Pinpoint the cell where the given text exists, returning its [x, y] midpoint coordinate. 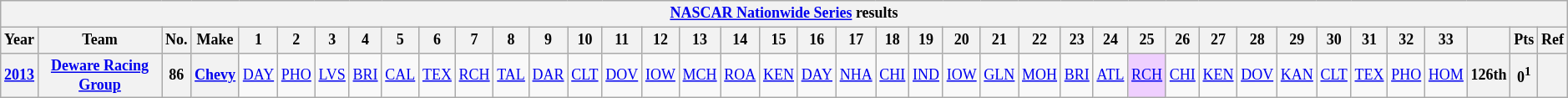
25 [1147, 40]
MOH [1040, 75]
1 [258, 40]
No. [177, 40]
TAL [511, 75]
20 [962, 40]
16 [817, 40]
32 [1406, 40]
MCH [700, 75]
27 [1218, 40]
29 [1297, 40]
LVS [332, 75]
NHA [856, 75]
126th [1489, 75]
CAL [401, 75]
28 [1257, 40]
2013 [20, 75]
17 [856, 40]
3 [332, 40]
2 [296, 40]
10 [584, 40]
33 [1446, 40]
8 [511, 40]
Deware Racing Group [99, 75]
Year [20, 40]
13 [700, 40]
11 [622, 40]
Team [99, 40]
14 [740, 40]
7 [474, 40]
Make [215, 40]
30 [1334, 40]
GLN [999, 75]
ATL [1110, 75]
26 [1182, 40]
5 [401, 40]
24 [1110, 40]
ROA [740, 75]
15 [779, 40]
NASCAR Nationwide Series results [784, 13]
18 [893, 40]
4 [366, 40]
31 [1369, 40]
22 [1040, 40]
12 [661, 40]
HOM [1446, 75]
6 [438, 40]
DAR [548, 75]
86 [177, 75]
23 [1077, 40]
Chevy [215, 75]
9 [548, 40]
IND [927, 75]
KAN [1297, 75]
01 [1525, 75]
Pts [1525, 40]
21 [999, 40]
Ref [1553, 40]
19 [927, 40]
